Determine the [X, Y] coordinate at the center of the cell enclosing the given text.  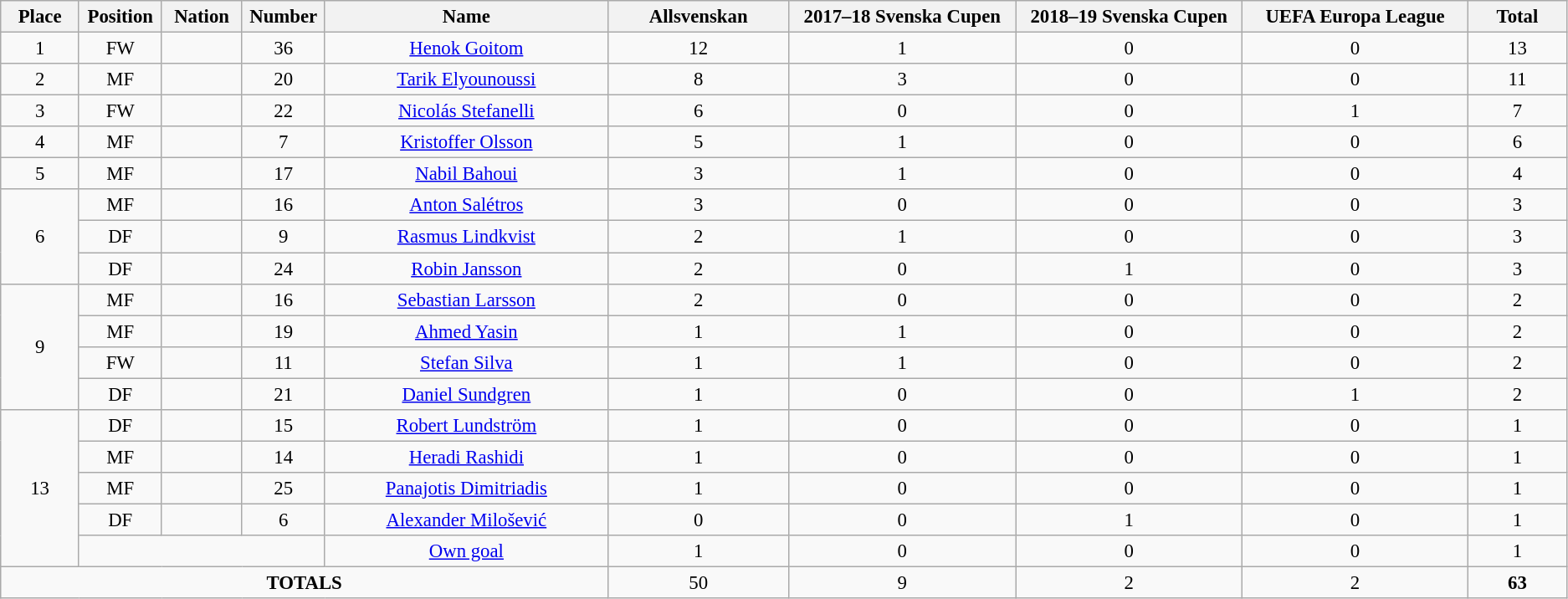
Nabil Bahoui [466, 174]
Allsvenskan [699, 17]
15 [283, 426]
Henok Goitom [466, 49]
8 [699, 79]
Heradi Rashidi [466, 457]
2017–18 Svenska Cupen [902, 17]
Sebastian Larsson [466, 299]
17 [283, 174]
25 [283, 489]
Anton Salétros [466, 205]
UEFA Europa League [1355, 17]
50 [699, 583]
Total [1517, 17]
2018–19 Svenska Cupen [1130, 17]
Alexander Milošević [466, 520]
14 [283, 457]
20 [283, 79]
Stefan Silva [466, 362]
Daniel Sundgren [466, 394]
Nation [202, 17]
Position [120, 17]
Number [283, 17]
Kristoffer Olsson [466, 142]
Robert Lundström [466, 426]
22 [283, 111]
36 [283, 49]
Tarik Elyounoussi [466, 79]
Nicolás Stefanelli [466, 111]
19 [283, 331]
TOTALS [305, 583]
Ahmed Yasin [466, 331]
63 [1517, 583]
12 [699, 49]
24 [283, 269]
Panajotis Dimitriadis [466, 489]
Place [40, 17]
Rasmus Lindkvist [466, 237]
21 [283, 394]
Name [466, 17]
Own goal [466, 551]
Robin Jansson [466, 269]
